Detect which cell encompasses the target text, then output its (X, Y) center coordinate. 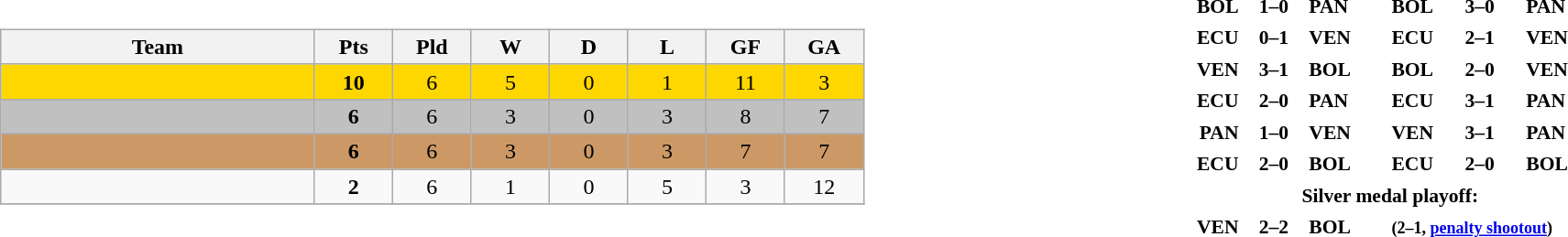
1–0 (1274, 133)
Team (158, 47)
D (589, 47)
W (510, 47)
Pts (354, 47)
10 (354, 81)
0–1 (1274, 38)
12 (824, 187)
8 (746, 116)
GF (746, 47)
Pld (433, 47)
GA (824, 47)
L (667, 47)
2 (354, 187)
2–1 (1479, 38)
11 (746, 81)
